Detect which cell encompasses the target text, then output its [X, Y] center coordinate. 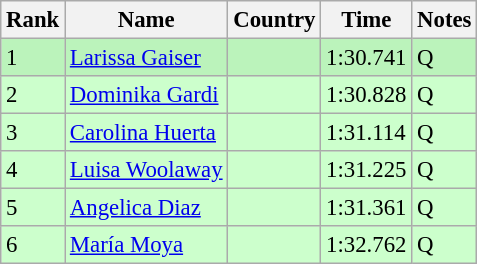
1:31.225 [366, 170]
1:31.114 [366, 133]
5 [33, 208]
3 [33, 133]
Time [366, 20]
Country [274, 20]
Carolina Huerta [146, 133]
Name [146, 20]
6 [33, 245]
4 [33, 170]
1:30.741 [366, 58]
María Moya [146, 245]
Rank [33, 20]
Larissa Gaiser [146, 58]
Luisa Woolaway [146, 170]
1:31.361 [366, 208]
1:32.762 [366, 245]
Dominika Gardi [146, 95]
1:30.828 [366, 95]
Angelica Diaz [146, 208]
Notes [444, 20]
1 [33, 58]
2 [33, 95]
